Find where the given text appears and provide that cell's center as (X, Y) coordinate. 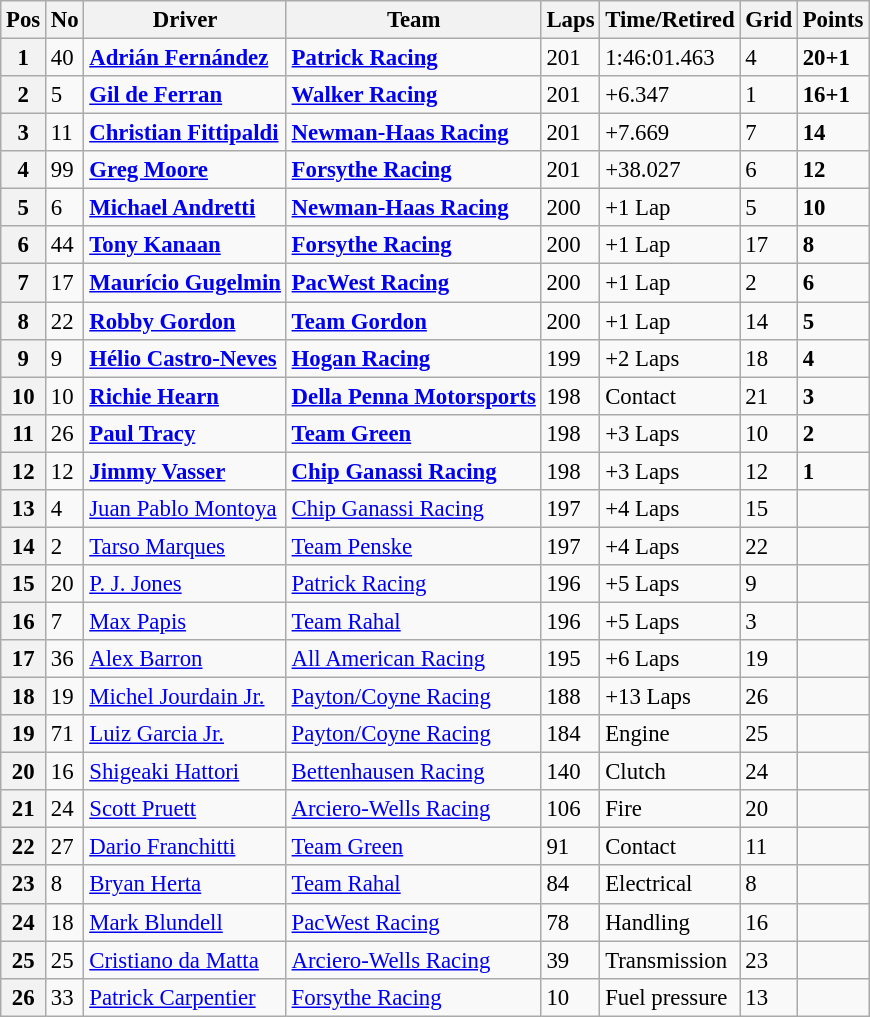
Grid (768, 20)
44 (65, 245)
Luiz Garcia Jr. (185, 734)
Richie Hearn (185, 396)
Adrián Fernández (185, 58)
P. J. Jones (185, 584)
Greg Moore (185, 170)
Dario Franchitti (185, 847)
No (65, 20)
199 (570, 358)
Patrick Carpentier (185, 997)
184 (570, 734)
+13 Laps (670, 697)
39 (570, 960)
Tarso Marques (185, 546)
78 (570, 922)
Tony Kanaan (185, 245)
Fuel pressure (670, 997)
16+1 (832, 95)
Driver (185, 20)
33 (65, 997)
Mark Blundell (185, 922)
140 (570, 772)
71 (65, 734)
Robby Gordon (185, 321)
Time/Retired (670, 20)
+7.669 (670, 133)
Hogan Racing (414, 358)
Transmission (670, 960)
Alex Barron (185, 659)
Juan Pablo Montoya (185, 509)
+6.347 (670, 95)
+38.027 (670, 170)
Team (414, 20)
Engine (670, 734)
20+1 (832, 58)
Clutch (670, 772)
Max Papis (185, 621)
Jimmy Vasser (185, 471)
Shigeaki Hattori (185, 772)
Paul Tracy (185, 433)
Pos (24, 20)
Bryan Herta (185, 885)
Michel Jourdain Jr. (185, 697)
Gil de Ferran (185, 95)
84 (570, 885)
+6 Laps (670, 659)
Hélio Castro-Neves (185, 358)
Team Penske (414, 546)
Points (832, 20)
Laps (570, 20)
195 (570, 659)
Walker Racing (414, 95)
Michael Andretti (185, 208)
Team Gordon (414, 321)
36 (65, 659)
40 (65, 58)
Handling (670, 922)
1:46:01.463 (670, 58)
All American Racing (414, 659)
Cristiano da Matta (185, 960)
27 (65, 847)
Fire (670, 809)
Christian Fittipaldi (185, 133)
99 (65, 170)
+2 Laps (670, 358)
Scott Pruett (185, 809)
91 (570, 847)
188 (570, 697)
Bettenhausen Racing (414, 772)
Maurício Gugelmin (185, 283)
Electrical (670, 885)
106 (570, 809)
Della Penna Motorsports (414, 396)
